Extract the [X, Y] coordinate from the center of the cell holding the provided text.  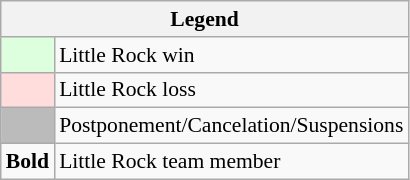
Little Rock team member [231, 162]
Postponement/Cancelation/Suspensions [231, 126]
Little Rock loss [231, 90]
Little Rock win [231, 55]
Legend [205, 19]
Bold [28, 162]
